Find where the given text appears and provide that cell's center as (X, Y) coordinate. 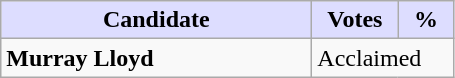
Votes (355, 20)
Murray Lloyd (156, 58)
Candidate (156, 20)
% (426, 20)
Acclaimed (383, 58)
